Detect which cell encompasses the target text, then output its [x, y] center coordinate. 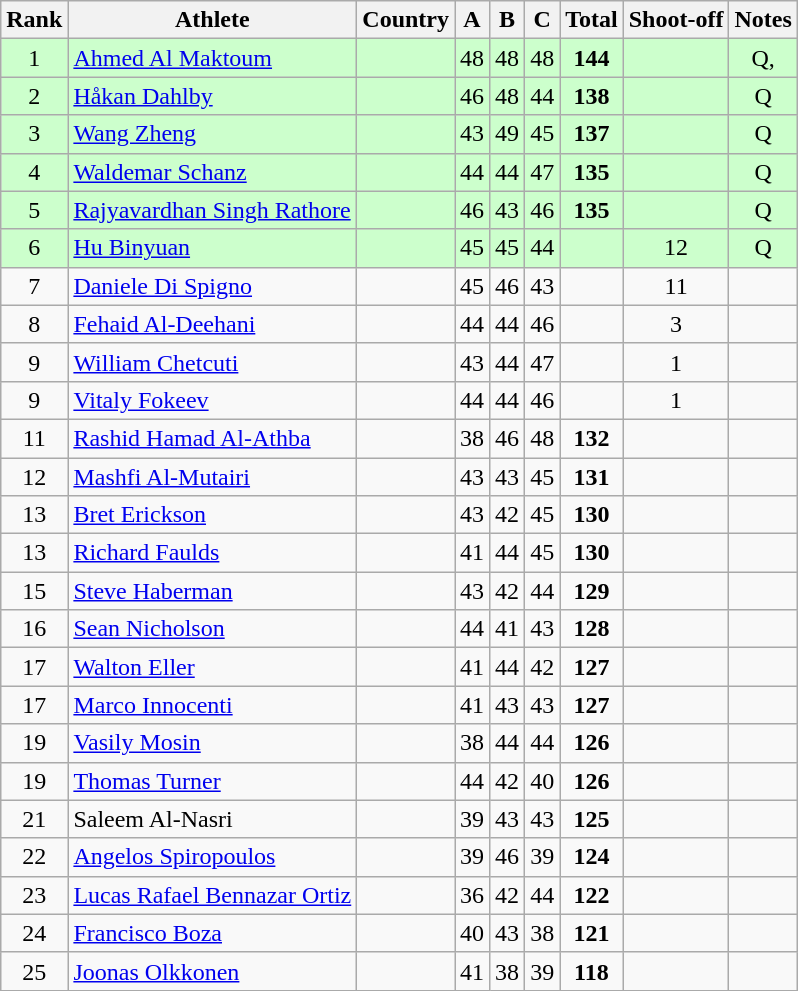
Håkan Dahlby [212, 96]
Shoot-off [676, 20]
124 [592, 857]
Rashid Hamad Al-Athba [212, 438]
C [542, 20]
Athlete [212, 20]
Q, [763, 58]
131 [592, 477]
Walton Eller [212, 667]
16 [34, 629]
Bret Erickson [212, 515]
15 [34, 591]
121 [592, 933]
Francisco Boza [212, 933]
Thomas Turner [212, 781]
Daniele Di Spigno [212, 286]
49 [508, 134]
A [472, 20]
36 [472, 895]
2 [34, 96]
Ahmed Al Maktoum [212, 58]
24 [34, 933]
Sean Nicholson [212, 629]
6 [34, 248]
Joonas Olkkonen [212, 971]
4 [34, 172]
Saleem Al-Nasri [212, 819]
Total [592, 20]
7 [34, 286]
Vasily Mosin [212, 743]
23 [34, 895]
129 [592, 591]
118 [592, 971]
128 [592, 629]
Rajyavardhan Singh Rathore [212, 210]
Angelos Spiropoulos [212, 857]
22 [34, 857]
Steve Haberman [212, 591]
Country [406, 20]
144 [592, 58]
125 [592, 819]
B [508, 20]
Hu Binyuan [212, 248]
Richard Faulds [212, 553]
Rank [34, 20]
8 [34, 324]
Fehaid Al-Deehani [212, 324]
Notes [763, 20]
Lucas Rafael Bennazar Ortiz [212, 895]
Waldemar Schanz [212, 172]
Vitaly Fokeev [212, 400]
William Chetcuti [212, 362]
5 [34, 210]
21 [34, 819]
Mashfi Al-Mutairi [212, 477]
Wang Zheng [212, 134]
132 [592, 438]
138 [592, 96]
137 [592, 134]
Marco Innocenti [212, 705]
25 [34, 971]
122 [592, 895]
